Determine the [x, y] coordinate at the center of the cell enclosing the given text.  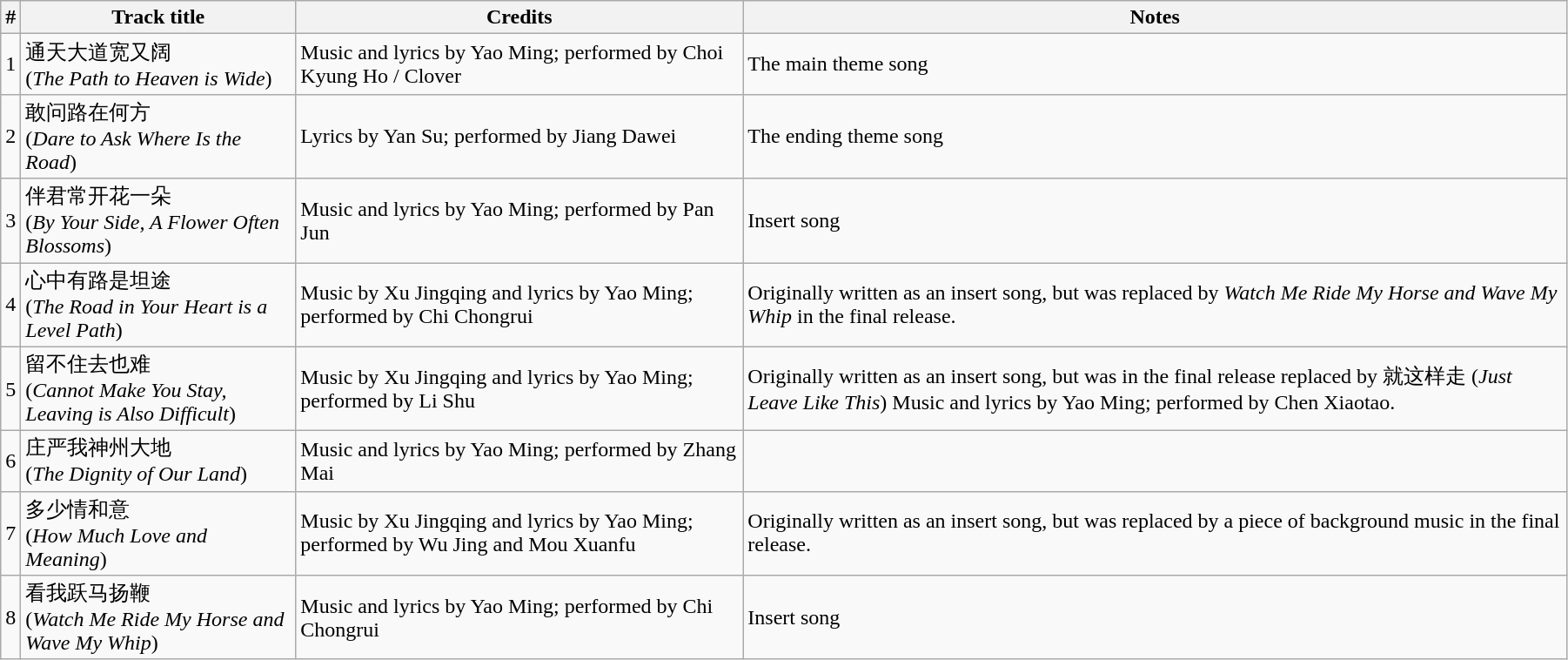
# [10, 17]
3 [10, 221]
敢问路在何方 (Dare to Ask Where Is the Road) [158, 136]
1 [10, 64]
Notes [1156, 17]
Lyrics by Yan Su; performed by Jiang Dawei [519, 136]
Music and lyrics by Yao Ming; performed by Choi Kyung Ho / Clover [519, 64]
8 [10, 618]
Music and lyrics by Yao Ming; performed by Zhang Mai [519, 461]
7 [10, 533]
Music and lyrics by Yao Ming; performed by Pan Jun [519, 221]
伴君常开花一朵 (By Your Side, A Flower Often Blossoms) [158, 221]
多少情和意 (How Much Love and Meaning) [158, 533]
心中有路是坦途 (The Road in Your Heart is a Level Path) [158, 305]
The main theme song [1156, 64]
Track title [158, 17]
留不住去也难 (Cannot Make You Stay, Leaving is Also Difficult) [158, 388]
Music by Xu Jingqing and lyrics by Yao Ming; performed by Chi Chongrui [519, 305]
通天大道宽又阔 (The Path to Heaven is Wide) [158, 64]
5 [10, 388]
4 [10, 305]
The ending theme song [1156, 136]
2 [10, 136]
看我跃马扬鞭 (Watch Me Ride My Horse and Wave My Whip) [158, 618]
Originally written as an insert song, but was replaced by Watch Me Ride My Horse and Wave My Whip in the final release. [1156, 305]
Music and lyrics by Yao Ming; performed by Chi Chongrui [519, 618]
Music by Xu Jingqing and lyrics by Yao Ming; performed by Li Shu [519, 388]
庄严我神州大地 (The Dignity of Our Land) [158, 461]
Music by Xu Jingqing and lyrics by Yao Ming; performed by Wu Jing and Mou Xuanfu [519, 533]
Credits [519, 17]
Originally written as an insert song, but was replaced by a piece of background music in the final release. [1156, 533]
6 [10, 461]
